Detect which cell encompasses the target text, then output its [x, y] center coordinate. 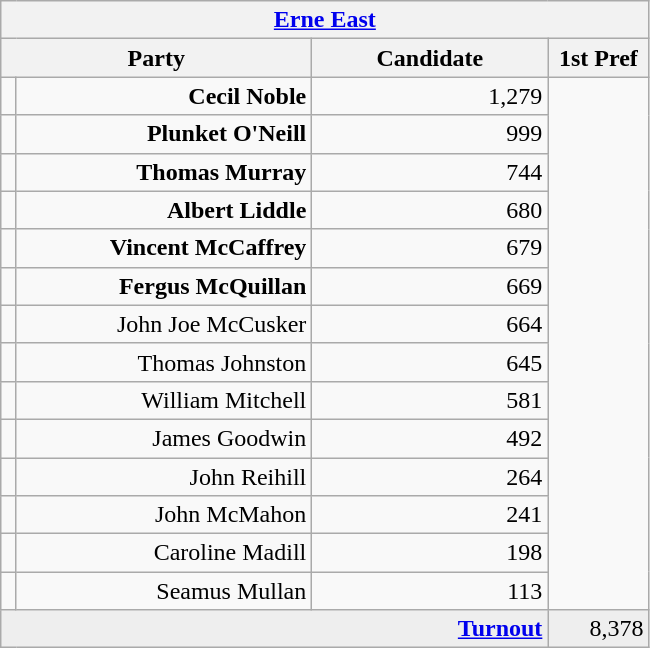
John McMahon [164, 515]
1,279 [430, 96]
664 [430, 324]
Caroline Madill [164, 553]
Erne East [325, 20]
492 [430, 438]
Albert Liddle [164, 210]
8,378 [598, 629]
198 [430, 553]
Plunket O'Neill [164, 134]
Cecil Noble [164, 96]
264 [430, 477]
679 [430, 248]
744 [430, 172]
Thomas Johnston [164, 362]
Candidate [430, 58]
William Mitchell [164, 400]
241 [430, 515]
645 [430, 362]
Vincent McCaffrey [164, 248]
999 [430, 134]
113 [430, 591]
Thomas Murray [164, 172]
Fergus McQuillan [164, 286]
680 [430, 210]
James Goodwin [164, 438]
1st Pref [598, 58]
669 [430, 286]
John Joe McCusker [164, 324]
John Reihill [164, 477]
Seamus Mullan [164, 591]
Turnout [274, 629]
581 [430, 400]
Party [156, 58]
